Detect which cell encompasses the target text, then output its [x, y] center coordinate. 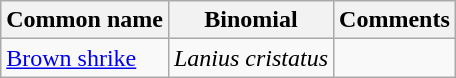
Comments [395, 20]
Binomial [250, 20]
Brown shrike [85, 58]
Common name [85, 20]
Lanius cristatus [250, 58]
